For the text-containing cell, return its midpoint in [X, Y] coordinate format. 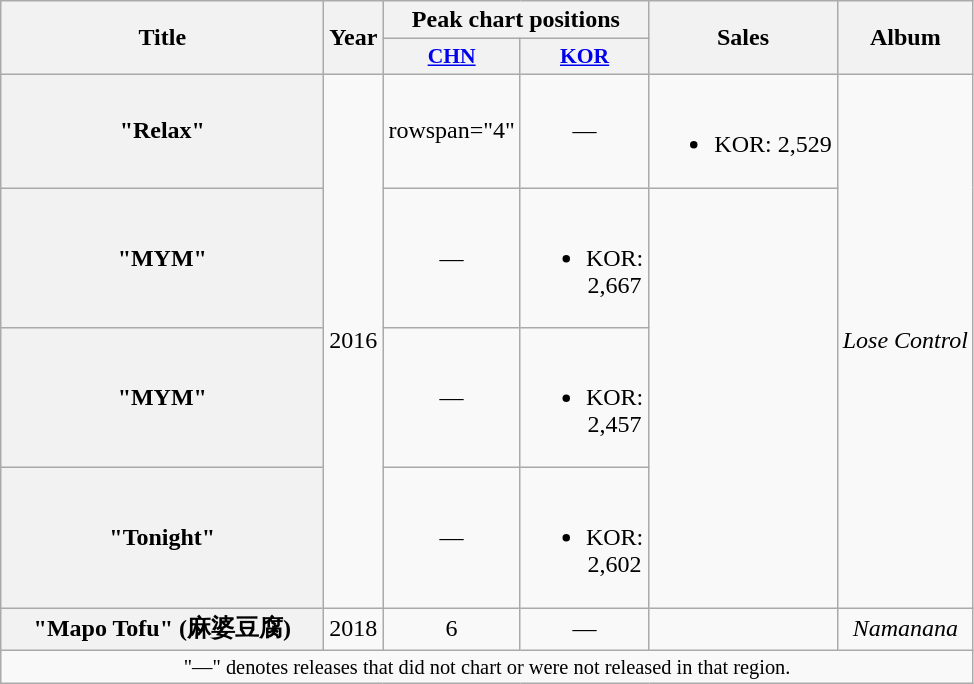
Lose Control [905, 340]
"—" denotes releases that did not chart or were not released in that region. [488, 667]
2018 [354, 630]
rowspan="4" [452, 130]
"Mapo Tofu" (麻婆豆腐) [162, 630]
KOR: 2,457 [584, 398]
KOR: 2,667 [584, 258]
6 [452, 630]
KOR: 2,602 [584, 538]
Title [162, 38]
Sales [743, 38]
2016 [354, 340]
Namanana [905, 630]
"Tonight" [162, 538]
KOR [584, 57]
Album [905, 38]
CHN [452, 57]
"Relax" [162, 130]
Year [354, 38]
KOR: 2,529 [743, 130]
Peak chart positions [516, 20]
